From the cell containing the given text, extract its center point as (X, Y) coordinate. 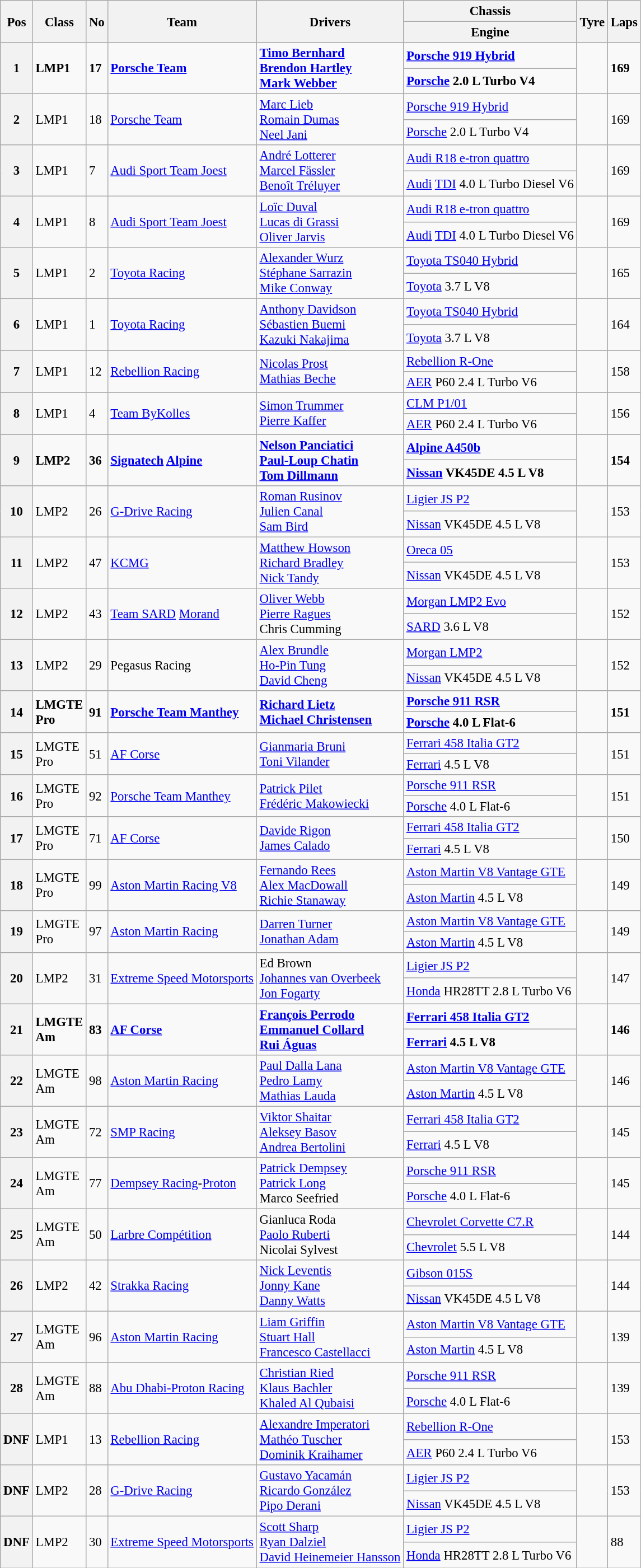
Morgan LMP2 Evo (490, 601)
156 (624, 413)
Richard Lietz Michael Christensen (330, 712)
36 (97, 460)
Dempsey Racing-Proton (182, 1183)
91 (97, 712)
3 (17, 171)
Oreca 05 (490, 550)
Alexandre Imperatori Mathéo Tuscher Dominik Kraihamer (330, 1440)
Oliver Webb Pierre Ragues Chris Cumming (330, 614)
Gustavo Yacamán Ricardo González Pipo Derani (330, 1491)
Patrick Dempsey Patrick Long Marco Seefried (330, 1183)
Chassis (490, 11)
Class (59, 21)
72 (97, 1132)
15 (17, 753)
Nick Leventis Jonny Kane Danny Watts (330, 1286)
Fernando Rees Alex MacDowall Richie Stanaway (330, 885)
Simon Trummer Pierre Kaffer (330, 413)
François Perrodo Emmanuel Collard Rui Águas (330, 1029)
Marc Lieb Romain Dumas Neel Jani (330, 120)
30 (97, 1542)
43 (97, 614)
154 (624, 460)
Signatech Alpine (182, 460)
Aston Martin Racing V8 (182, 885)
KCMG (182, 563)
No (97, 21)
51 (97, 753)
André Lotterer Marcel Fässler Benoît Tréluyer (330, 171)
31 (97, 979)
Loïc Duval Lucas di Grassi Oliver Jarvis (330, 222)
42 (97, 1286)
Team ByKolles (182, 413)
97 (97, 932)
Team SARD Morand (182, 614)
Davide Rigon James Calado (330, 839)
CLM P1/01 (490, 403)
25 (17, 1235)
Gianmaria Bruni Toni Vilander (330, 753)
19 (17, 932)
Gibson 015S (490, 1273)
23 (17, 1132)
27 (17, 1337)
Christian Ried Klaus Bachler Khaled Al Qubaisi (330, 1388)
SMP Racing (182, 1132)
20 (17, 979)
Alex Brundle Ho-Pin Tung David Cheng (330, 665)
Alpine A450b (490, 447)
Drivers (330, 21)
24 (17, 1183)
Matthew Howson Richard Bradley Nick Tandy (330, 563)
Scott Sharp Ryan Dalziel David Heinemeier Hansson (330, 1542)
Engine (490, 32)
96 (97, 1337)
14 (17, 712)
Chevrolet Corvette C7.R (490, 1222)
Laps (624, 21)
21 (17, 1029)
77 (97, 1183)
Larbre Compétition (182, 1235)
6 (17, 325)
Patrick Pilet Frédéric Makowiecki (330, 796)
165 (624, 273)
Pegasus Racing (182, 665)
158 (624, 372)
Tyre (592, 21)
22 (17, 1081)
Chevrolet 5.5 L V8 (490, 1247)
Darren Turner Jonathan Adam (330, 932)
92 (97, 796)
Paul Dalla Lana Pedro Lamy Mathias Lauda (330, 1081)
10 (17, 512)
Anthony Davidson Sébastien Buemi Kazuki Nakajima (330, 325)
9 (17, 460)
5 (17, 273)
Morgan LMP2 (490, 652)
Team (182, 21)
47 (97, 563)
Viktor Shaitar Aleksey Basov Andrea Bertolini (330, 1132)
98 (97, 1081)
Gianluca Roda Paolo Ruberti Nicolai Sylvest (330, 1235)
Pos (17, 21)
99 (97, 885)
Liam Griffin Stuart Hall Francesco Castellacci (330, 1337)
147 (624, 979)
SARD 3.6 L V8 (490, 627)
83 (97, 1029)
164 (624, 325)
Timo Bernhard Brendon Hartley Mark Webber (330, 68)
150 (624, 839)
Alexander Wurz Stéphane Sarrazin Mike Conway (330, 273)
Nelson Panciatici Paul-Loup Chatin Tom Dillmann (330, 460)
16 (17, 796)
Nicolas Prost Mathias Beche (330, 372)
71 (97, 839)
50 (97, 1235)
Abu Dhabi-Proton Racing (182, 1388)
Ed Brown Johannes van Overbeek Jon Fogarty (330, 979)
29 (97, 665)
Strakka Racing (182, 1286)
Roman Rusinov Julien Canal Sam Bird (330, 512)
11 (17, 563)
